Find where the given text appears and provide that cell's center as (x, y) coordinate. 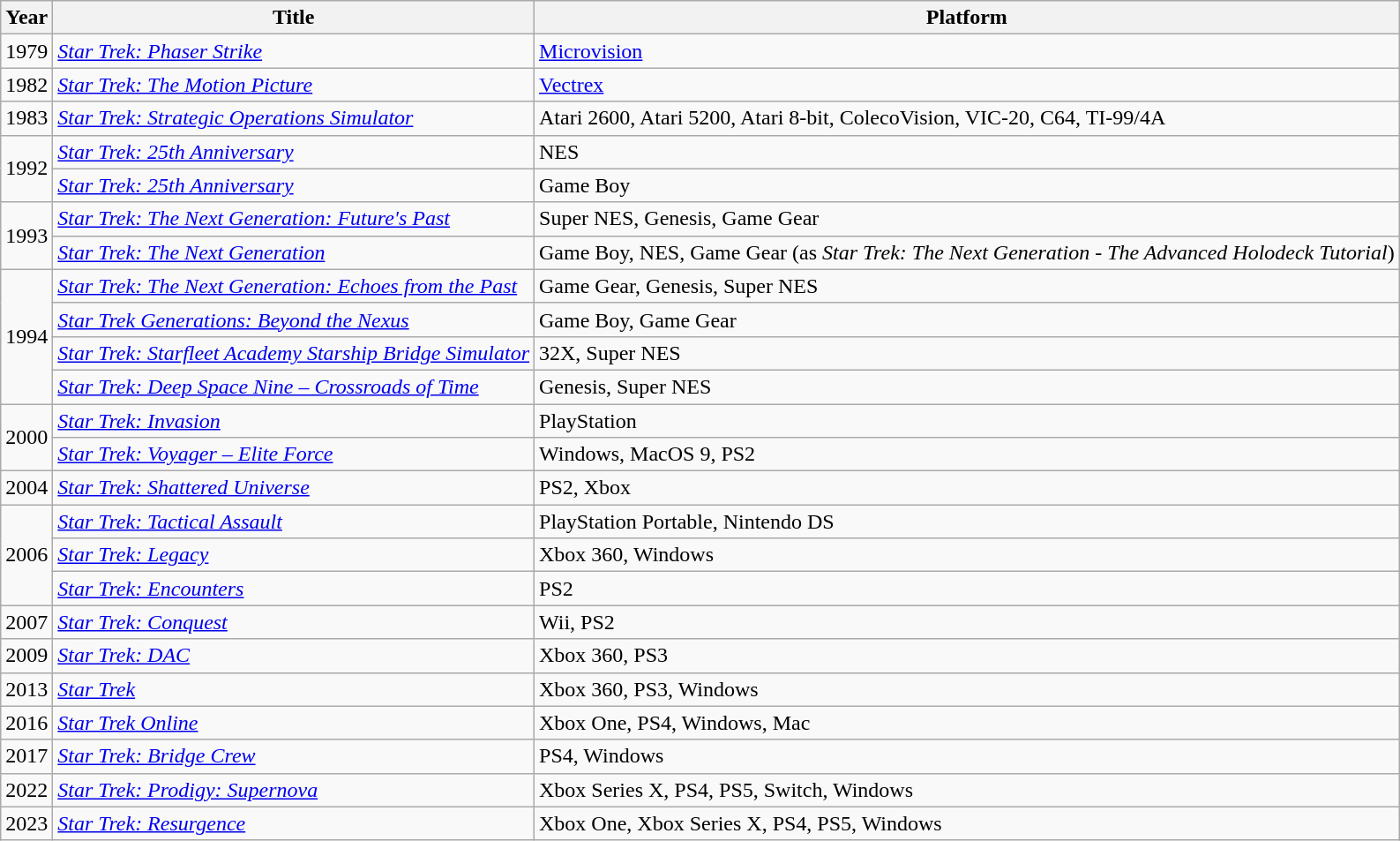
Xbox 360, PS3, Windows (967, 689)
PlayStation Portable, Nintendo DS (967, 522)
Game Boy, Game Gear (967, 319)
Microvision (967, 51)
2017 (26, 756)
Game Boy (967, 185)
2007 (26, 622)
Star Trek: Encounters (294, 589)
Star Trek Generations: Beyond the Nexus (294, 319)
PS2 (967, 589)
Game Gear, Genesis, Super NES (967, 286)
Star Trek Online (294, 723)
Star Trek: Conquest (294, 622)
2013 (26, 689)
1992 (26, 169)
1983 (26, 118)
PS2, Xbox (967, 488)
2016 (26, 723)
Windows, MacOS 9, PS2 (967, 454)
Title (294, 18)
Xbox 360, PS3 (967, 656)
1994 (26, 336)
Genesis, Super NES (967, 387)
Star Trek: The Next Generation: Echoes from the Past (294, 286)
Star Trek: The Motion Picture (294, 85)
32X, Super NES (967, 353)
Star Trek: DAC (294, 656)
Atari 2600, Atari 5200, Atari 8-bit, ColecoVision, VIC-20, C64, TI-99/4A (967, 118)
NES (967, 152)
Star Trek: Deep Space Nine – Crossroads of Time (294, 387)
Xbox One, PS4, Windows, Mac (967, 723)
Wii, PS2 (967, 622)
Star Trek: Bridge Crew (294, 756)
Year (26, 18)
Platform (967, 18)
1982 (26, 85)
Xbox Series X, PS4, PS5, Switch, Windows (967, 790)
Star Trek: The Next Generation (294, 252)
1979 (26, 51)
Star Trek: Voyager – Elite Force (294, 454)
Super NES, Genesis, Game Gear (967, 219)
2009 (26, 656)
2004 (26, 488)
Star Trek: Shattered Universe (294, 488)
2000 (26, 438)
2006 (26, 555)
PlayStation (967, 421)
1993 (26, 236)
Star Trek: Prodigy: Supernova (294, 790)
Vectrex (967, 85)
Xbox 360, Windows (967, 555)
PS4, Windows (967, 756)
Star Trek: The Next Generation: Future's Past (294, 219)
Star Trek: Tactical Assault (294, 522)
Xbox One, Xbox Series X, PS4, PS5, Windows (967, 823)
Star Trek: Starfleet Academy Starship Bridge Simulator (294, 353)
2022 (26, 790)
Star Trek (294, 689)
Star Trek: Invasion (294, 421)
2023 (26, 823)
Star Trek: Phaser Strike (294, 51)
Star Trek: Resurgence (294, 823)
Game Boy, NES, Game Gear (as Star Trek: The Next Generation - The Advanced Holodeck Tutorial) (967, 252)
Star Trek: Legacy (294, 555)
Star Trek: Strategic Operations Simulator (294, 118)
